From the cell containing the given text, extract its center point as (X, Y) coordinate. 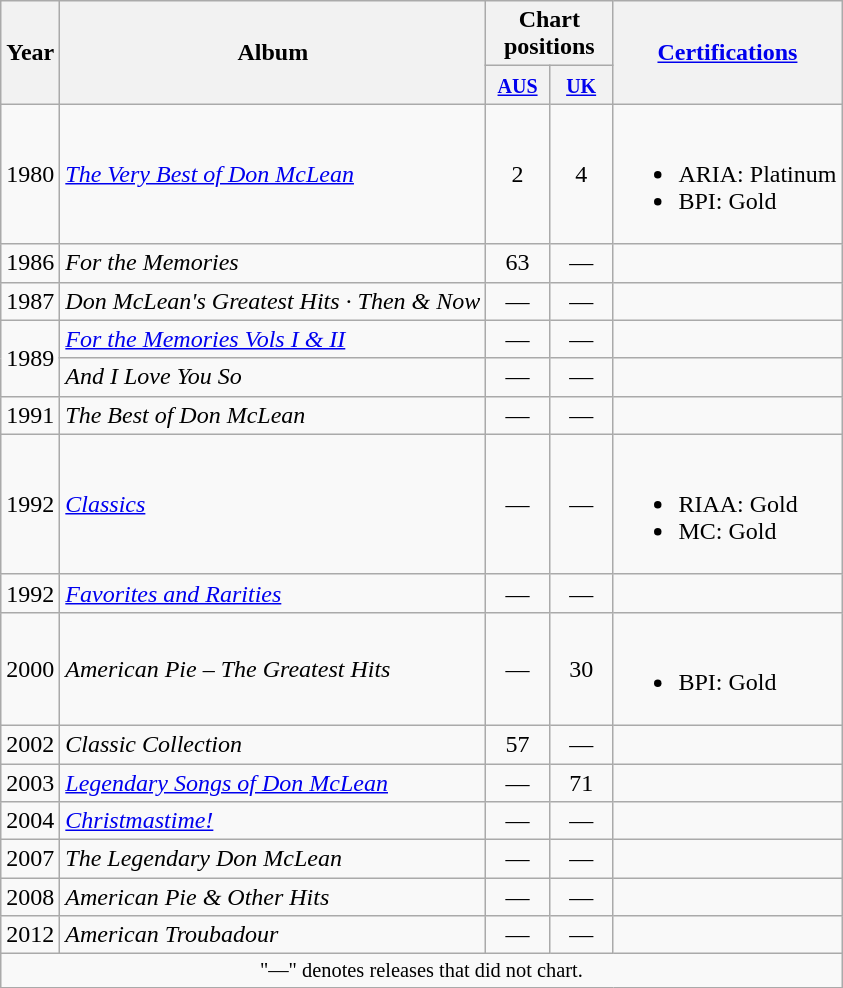
2000 (30, 668)
UK (581, 85)
2004 (30, 821)
The Very Best of Don McLean (273, 174)
1986 (30, 263)
ARIA: PlatinumBPI: Gold (728, 174)
Chart positions (550, 34)
The Legendary Don McLean (273, 859)
American Pie & Other Hits (273, 897)
For the Memories Vols I & II (273, 339)
Christmastime! (273, 821)
For the Memories (273, 263)
63 (518, 263)
BPI: Gold (728, 668)
And I Love You So (273, 377)
Classic Collection (273, 744)
2012 (30, 935)
Album (273, 52)
American Pie – The Greatest Hits (273, 668)
1980 (30, 174)
Don McLean's Greatest Hits · Then & Now (273, 301)
2008 (30, 897)
2007 (30, 859)
30 (581, 668)
1991 (30, 415)
2 (518, 174)
AUS (518, 85)
Year (30, 52)
71 (581, 783)
"—" denotes releases that did not chart. (422, 971)
57 (518, 744)
RIAA: GoldMC: Gold (728, 504)
4 (581, 174)
1989 (30, 358)
The Best of Don McLean (273, 415)
American Troubadour (273, 935)
Certifications (728, 52)
2002 (30, 744)
Favorites and Rarities (273, 593)
Legendary Songs of Don McLean (273, 783)
2003 (30, 783)
1987 (30, 301)
Classics (273, 504)
